Return the (x, y) coordinate for the center point of the cell that contains the specified text.  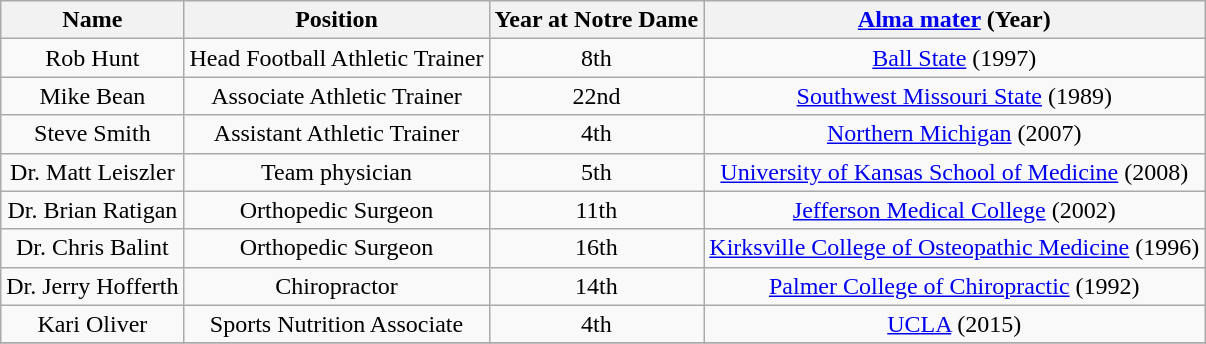
Southwest Missouri State (1989) (954, 96)
Northern Michigan (2007) (954, 134)
8th (596, 58)
Dr. Matt Leiszler (92, 172)
Alma mater (Year) (954, 20)
Kari Oliver (92, 324)
University of Kansas School of Medicine (2008) (954, 172)
22nd (596, 96)
11th (596, 210)
Head Football Athletic Trainer (336, 58)
UCLA (2015) (954, 324)
14th (596, 286)
Dr. Jerry Hofferth (92, 286)
Palmer College of Chiropractic (1992) (954, 286)
Name (92, 20)
Year at Notre Dame (596, 20)
Team physician (336, 172)
Assistant Athletic Trainer (336, 134)
Sports Nutrition Associate (336, 324)
Ball State (1997) (954, 58)
Jefferson Medical College (2002) (954, 210)
Associate Athletic Trainer (336, 96)
Chiropractor (336, 286)
Mike Bean (92, 96)
Rob Hunt (92, 58)
5th (596, 172)
Dr. Brian Ratigan (92, 210)
Kirksville College of Osteopathic Medicine (1996) (954, 248)
Steve Smith (92, 134)
Dr. Chris Balint (92, 248)
Position (336, 20)
16th (596, 248)
